For the text-containing cell, return its midpoint in (x, y) coordinate format. 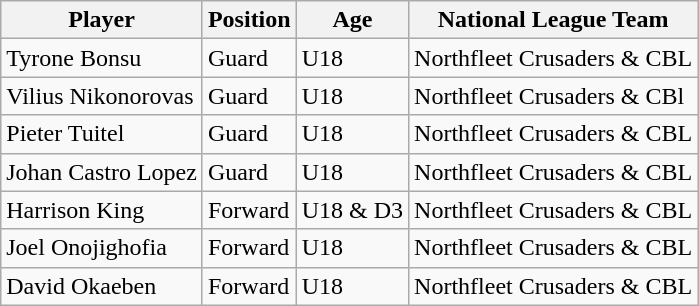
Tyrone Bonsu (102, 58)
Joel Onojighofia (102, 248)
Vilius Nikonorovas (102, 96)
Age (352, 20)
Northfleet Crusaders & CBl (554, 96)
Harrison King (102, 210)
National League Team (554, 20)
Player (102, 20)
Pieter Tuitel (102, 134)
Johan Castro Lopez (102, 172)
Position (249, 20)
David Okaeben (102, 286)
U18 & D3 (352, 210)
